Provide the [x, y] coordinate of the cell's center where the given text is located.  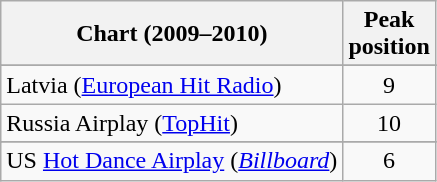
10 [389, 123]
9 [389, 85]
6 [389, 161]
Latvia (European Hit Radio) [172, 85]
Russia Airplay (TopHit) [172, 123]
Chart (2009–2010) [172, 34]
Peakposition [389, 34]
US Hot Dance Airplay (Billboard) [172, 161]
